Identify which cell holds the provided text, then report its [X, Y] central coordinate. 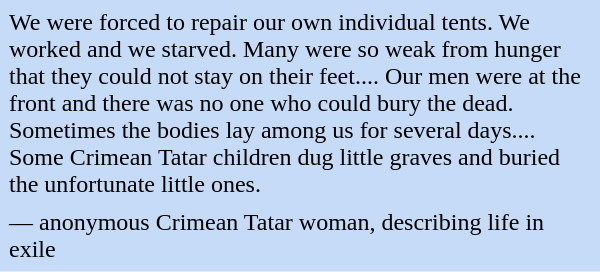
— anonymous Crimean Tatar woman, describing life in exile [300, 236]
